Extract the [x, y] coordinate from the center of the cell holding the provided text.  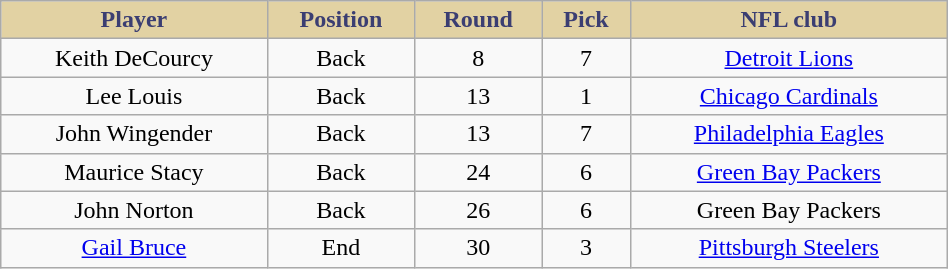
Pick [586, 20]
30 [478, 248]
Lee Louis [134, 96]
Philadelphia Eagles [788, 134]
Gail Bruce [134, 248]
Position [341, 20]
John Norton [134, 210]
Player [134, 20]
Pittsburgh Steelers [788, 248]
3 [586, 248]
Chicago Cardinals [788, 96]
8 [478, 58]
Round [478, 20]
26 [478, 210]
Detroit Lions [788, 58]
End [341, 248]
Maurice Stacy [134, 172]
NFL club [788, 20]
24 [478, 172]
John Wingender [134, 134]
Keith DeCourcy [134, 58]
1 [586, 96]
